Scan for the cell matching the given text and deliver its (X, Y) coordinate at center. 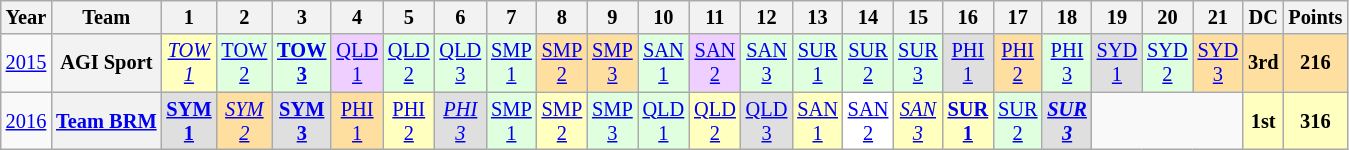
7 (511, 17)
9 (612, 17)
SYM1 (188, 121)
TOW1 (188, 63)
13 (817, 17)
8 (562, 17)
3 (302, 17)
SYM2 (244, 121)
19 (1117, 17)
SYD3 (1218, 63)
11 (715, 17)
2016 (26, 121)
216 (1315, 63)
21 (1218, 17)
Year (26, 17)
2 (244, 17)
20 (1167, 17)
3rd (1263, 63)
1st (1263, 121)
SYD1 (1117, 63)
TOW2 (244, 63)
SYD2 (1167, 63)
6 (461, 17)
17 (1018, 17)
SYM3 (302, 121)
DC (1263, 17)
AGI Sport (106, 63)
Team (106, 17)
1 (188, 17)
16 (968, 17)
12 (767, 17)
15 (918, 17)
10 (664, 17)
316 (1315, 121)
Team BRM (106, 121)
2015 (26, 63)
14 (868, 17)
5 (409, 17)
18 (1066, 17)
TOW3 (302, 63)
4 (357, 17)
Points (1315, 17)
